Return [x, y] of the center of cell containing provided text 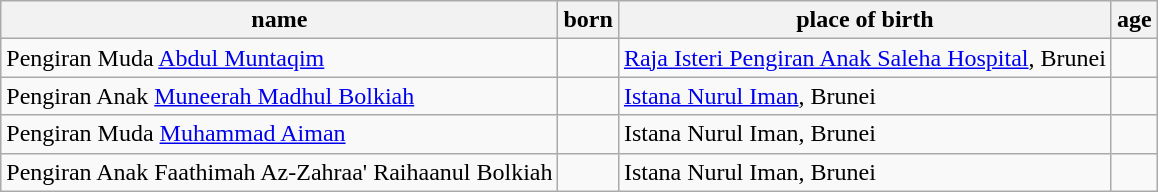
age [1134, 20]
Pengiran Muda Muhammad Aiman [280, 134]
Pengiran Anak Muneerah Madhul Bolkiah [280, 96]
Pengiran Anak Faathimah Az-Zahraa' Raihaanul Bolkiah [280, 172]
name [280, 20]
Raja Isteri Pengiran Anak Saleha Hospital, Brunei [864, 58]
born [588, 20]
Pengiran Muda Abdul Muntaqim [280, 58]
place of birth [864, 20]
